For the text-containing cell, return its midpoint in [X, Y] coordinate format. 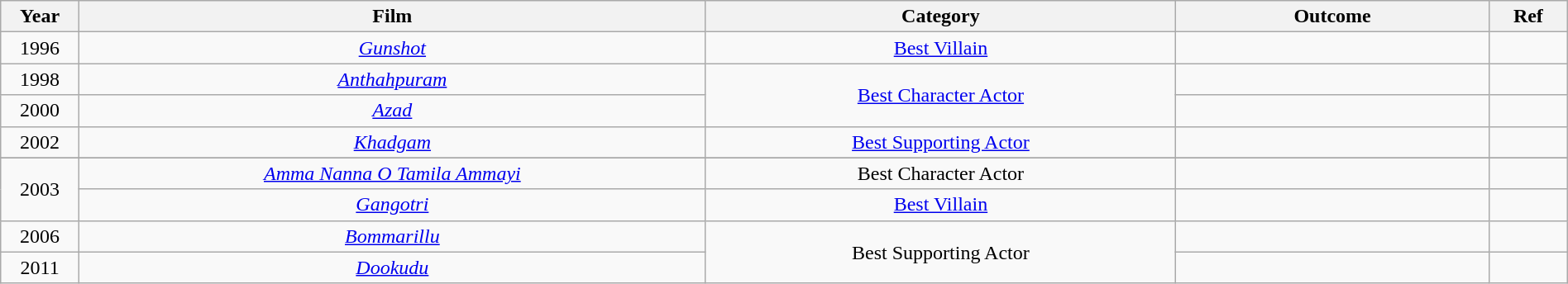
Ref [1528, 17]
Khadgam [392, 142]
2011 [40, 267]
2003 [40, 189]
Gangotri [392, 205]
1996 [40, 48]
Bommarillu [392, 236]
Dookudu [392, 267]
2002 [40, 142]
1998 [40, 79]
Amma Nanna O Tamila Ammayi [392, 173]
Azad [392, 111]
Category [940, 17]
Year [40, 17]
Gunshot [392, 48]
2000 [40, 111]
2006 [40, 236]
Film [392, 17]
Outcome [1333, 17]
Anthahpuram [392, 79]
